Pinpoint the cell where the given text exists, returning its [X, Y] midpoint coordinate. 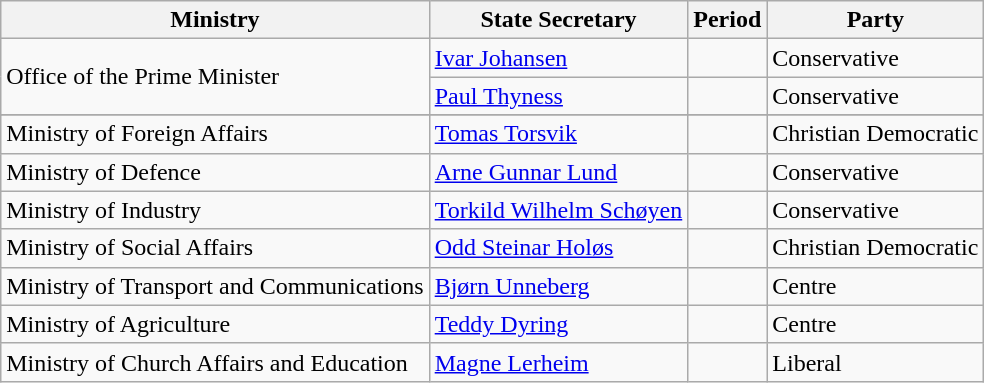
Odd Steinar Holøs [558, 248]
Bjørn Unneberg [558, 286]
Teddy Dyring [558, 324]
Ivar Johansen [558, 58]
Liberal [876, 362]
Ministry of Transport and Communications [215, 286]
Period [728, 20]
Ministry of Industry [215, 210]
Ministry of Defence [215, 172]
State Secretary [558, 20]
Paul Thyness [558, 96]
Arne Gunnar Lund [558, 172]
Office of the Prime Minister [215, 77]
Party [876, 20]
Ministry of Foreign Affairs [215, 134]
Ministry of Agriculture [215, 324]
Magne Lerheim [558, 362]
Ministry of Social Affairs [215, 248]
Tomas Torsvik [558, 134]
Ministry [215, 20]
Torkild Wilhelm Schøyen [558, 210]
Ministry of Church Affairs and Education [215, 362]
